Output the [x, y] coordinate of the center of the cell containing the given text.  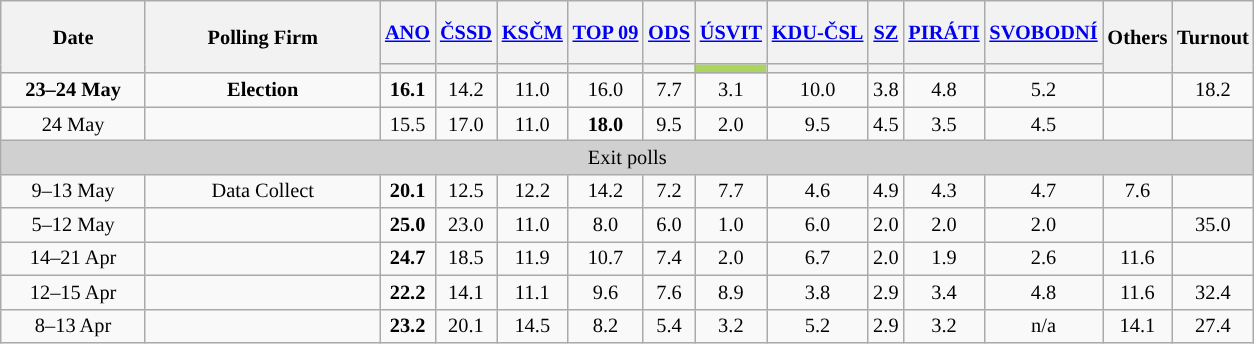
4.3 [944, 191]
3.4 [944, 292]
27.4 [1212, 326]
16.0 [606, 90]
18.2 [1212, 90]
5.4 [669, 326]
PIRÁTI [944, 32]
Exit polls [628, 157]
Date [74, 36]
KDU-ČSL [818, 32]
35.0 [1212, 225]
ANO [408, 32]
2.6 [1043, 258]
SVOBODNÍ [1043, 32]
ODS [669, 32]
ČSSD [466, 32]
7.2 [669, 191]
8.9 [731, 292]
ÚSVIT [731, 32]
9–13 May [74, 191]
14.5 [532, 326]
10.7 [606, 258]
22.2 [408, 292]
18.5 [466, 258]
18.0 [606, 124]
5–12 May [74, 225]
17.0 [466, 124]
SZ [886, 32]
23.2 [408, 326]
3.5 [944, 124]
23.0 [466, 225]
24.7 [408, 258]
8.0 [606, 225]
Data Collect [262, 191]
n/a [1043, 326]
12.5 [466, 191]
14–21 Apr [74, 258]
Turnout [1212, 36]
KSČM [532, 32]
24 May [74, 124]
1.0 [731, 225]
12–15 Apr [74, 292]
Others [1138, 36]
4.7 [1043, 191]
6.7 [818, 258]
15.5 [408, 124]
9.6 [606, 292]
3.1 [731, 90]
1.9 [944, 258]
4.6 [818, 191]
32.4 [1212, 292]
Election [262, 90]
12.2 [532, 191]
16.1 [408, 90]
23–24 May [74, 90]
11.9 [532, 258]
11.1 [532, 292]
8–13 Apr [74, 326]
8.2 [606, 326]
Polling Firm [262, 36]
10.0 [818, 90]
7.4 [669, 258]
25.0 [408, 225]
TOP 09 [606, 32]
4.9 [886, 191]
